Scan for the cell matching the given text and deliver its [x, y] coordinate at center. 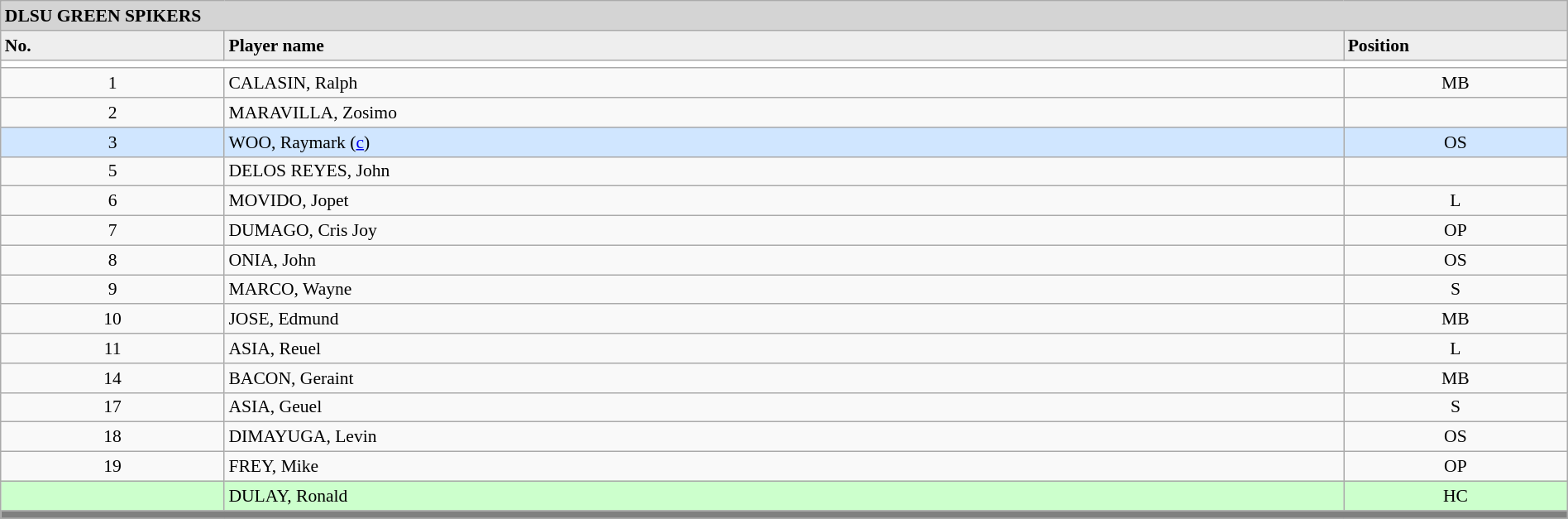
DUMAGO, Cris Joy [784, 231]
19 [112, 467]
7 [112, 231]
FREY, Mike [784, 467]
3 [112, 142]
Player name [784, 46]
MOVIDO, Jopet [784, 201]
14 [112, 378]
ASIA, Reuel [784, 348]
ASIA, Geuel [784, 407]
No. [112, 46]
2 [112, 113]
9 [112, 290]
DIMAYUGA, Levin [784, 437]
CALASIN, Ralph [784, 84]
JOSE, Edmund [784, 320]
DELOS REYES, John [784, 171]
ONIA, John [784, 260]
HC [1456, 496]
10 [112, 320]
BACON, Geraint [784, 378]
5 [112, 171]
17 [112, 407]
MARAVILLA, Zosimo [784, 113]
6 [112, 201]
WOO, Raymark (c) [784, 142]
DLSU GREEN SPIKERS [784, 16]
11 [112, 348]
Position [1456, 46]
DULAY, Ronald [784, 496]
8 [112, 260]
MARCO, Wayne [784, 290]
18 [112, 437]
1 [112, 84]
